For the text-containing cell, return its midpoint in [X, Y] coordinate format. 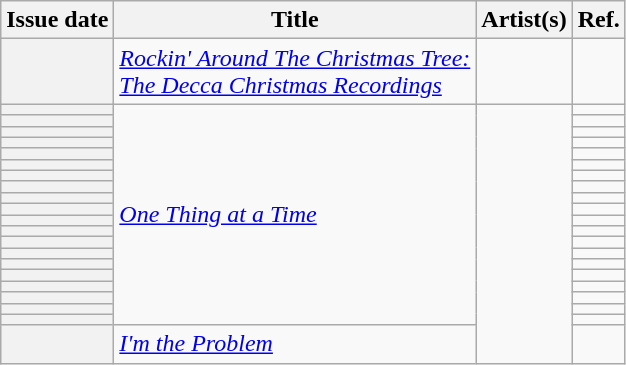
Title [295, 20]
Issue date [58, 20]
Ref. [598, 20]
Rockin' Around The Christmas Tree:The Decca Christmas Recordings [295, 72]
I'm the Problem [295, 344]
One Thing at a Time [295, 214]
Artist(s) [524, 20]
